Detect which cell encompasses the target text, then output its [x, y] center coordinate. 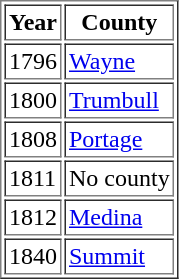
1812 [32, 218]
Medina [119, 218]
1811 [32, 178]
1840 [32, 256]
Wayne [119, 62]
1800 [32, 100]
1796 [32, 62]
Portage [119, 140]
1808 [32, 140]
Year [32, 22]
No county [119, 178]
Trumbull [119, 100]
Summit [119, 256]
County [119, 22]
